Output the (x, y) coordinate of the center of the cell containing the given text.  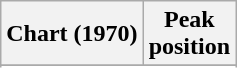
Peakposition (189, 34)
Chart (1970) (72, 34)
